Search for the cell housing the specified text and yield its [X, Y] center coordinate. 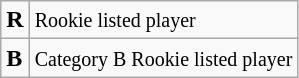
B [15, 58]
R [15, 20]
Rookie listed player [164, 20]
Category B Rookie listed player [164, 58]
